Capture the cell that displays the provided text and extract its [X, Y] central coordinate. 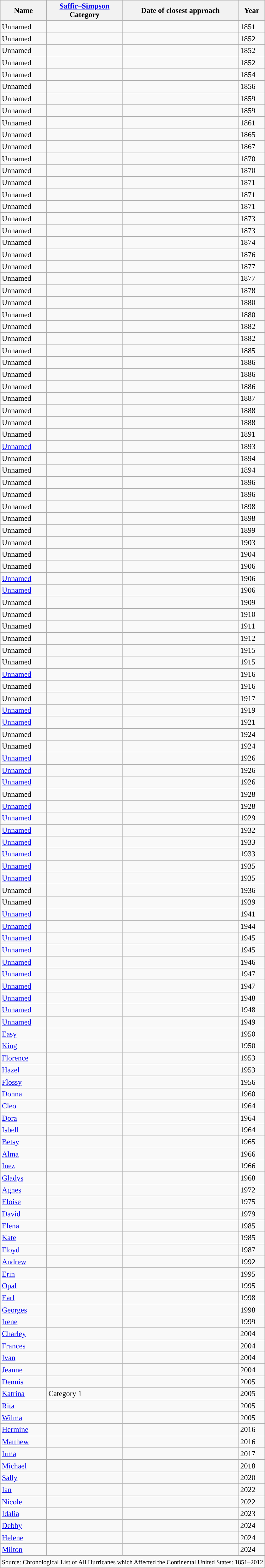
1865 [252, 135]
1899 [252, 530]
1944 [252, 926]
Gladys [23, 1178]
Elena [23, 1226]
Katrina [23, 1394]
1891 [252, 434]
Name [23, 11]
Idalia [23, 1514]
Jeanne [23, 1370]
Erin [23, 1274]
1874 [252, 243]
1885 [252, 351]
Isbell [23, 1130]
Michael [23, 1466]
Easy [23, 1034]
1911 [252, 626]
Sally [23, 1478]
Date of closest approach [180, 11]
Nicole [23, 1502]
1949 [252, 1022]
1919 [252, 710]
1856 [252, 87]
1921 [252, 722]
Charley [23, 1334]
Saffir–SimpsonCategory [85, 11]
Betsy [23, 1142]
1861 [252, 123]
Debby [23, 1526]
Dora [23, 1118]
Alma [23, 1154]
2023 [252, 1514]
Wilma [23, 1418]
Cleo [23, 1106]
1939 [252, 902]
1946 [252, 962]
Ian [23, 1490]
Milton [23, 1550]
1960 [252, 1094]
2017 [252, 1454]
Agnes [23, 1190]
Inez [23, 1166]
1854 [252, 75]
Opal [23, 1286]
1932 [252, 830]
Source: Chronological List of All Hurricanes which Affected the Continental United States: 1851–2012 [132, 1562]
King [23, 1046]
1878 [252, 290]
1929 [252, 818]
Flossy [23, 1082]
1999 [252, 1322]
Florence [23, 1058]
2020 [252, 1478]
Donna [23, 1094]
1851 [252, 27]
Hazel [23, 1070]
Eloise [23, 1202]
1893 [252, 446]
1910 [252, 614]
1979 [252, 1214]
Georges [23, 1310]
1936 [252, 890]
Earl [23, 1298]
1972 [252, 1190]
Irene [23, 1322]
Andrew [23, 1262]
Year [252, 11]
1876 [252, 255]
Frances [23, 1346]
Rita [23, 1406]
Hermine [23, 1430]
1903 [252, 542]
1975 [252, 1202]
1909 [252, 602]
David [23, 1214]
1917 [252, 698]
1904 [252, 554]
2018 [252, 1466]
Category 1 [85, 1394]
1992 [252, 1262]
Helene [23, 1538]
1968 [252, 1178]
1941 [252, 914]
Dennis [23, 1382]
Floyd [23, 1250]
1987 [252, 1250]
Matthew [23, 1442]
Ivan [23, 1358]
1912 [252, 638]
Irma [23, 1454]
Kate [23, 1238]
1956 [252, 1082]
1965 [252, 1142]
1887 [252, 399]
1867 [252, 146]
